Detect which cell encompasses the target text, then output its (x, y) center coordinate. 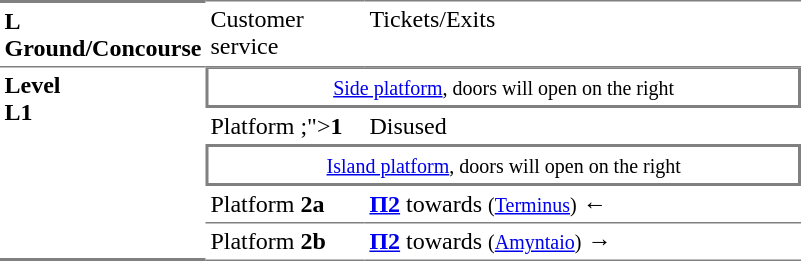
Customer service (286, 34)
LGround/Concourse (103, 34)
Disused (583, 126)
Tickets/Exits (583, 34)
Platform ;">1 (286, 126)
Platform 2a (286, 205)
Π2 towards (Terminus) ← (583, 205)
